For the text-containing cell, return its midpoint in [x, y] coordinate format. 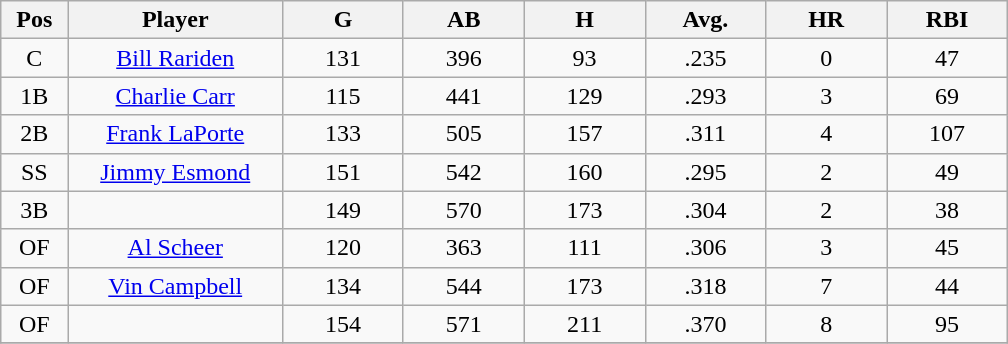
HR [826, 20]
93 [584, 58]
95 [948, 324]
Charlie Carr [176, 96]
SS [34, 172]
47 [948, 58]
160 [584, 172]
Avg. [706, 20]
C [34, 58]
0 [826, 58]
49 [948, 172]
3B [34, 210]
570 [464, 210]
Vin Campbell [176, 286]
1B [34, 96]
542 [464, 172]
211 [584, 324]
154 [344, 324]
.311 [706, 134]
44 [948, 286]
111 [584, 248]
149 [344, 210]
.306 [706, 248]
H [584, 20]
151 [344, 172]
.295 [706, 172]
G [344, 20]
129 [584, 96]
544 [464, 286]
107 [948, 134]
133 [344, 134]
134 [344, 286]
69 [948, 96]
441 [464, 96]
571 [464, 324]
.235 [706, 58]
Frank LaPorte [176, 134]
.304 [706, 210]
45 [948, 248]
115 [344, 96]
396 [464, 58]
RBI [948, 20]
Bill Rariden [176, 58]
.370 [706, 324]
8 [826, 324]
4 [826, 134]
131 [344, 58]
Player [176, 20]
505 [464, 134]
2B [34, 134]
157 [584, 134]
7 [826, 286]
120 [344, 248]
38 [948, 210]
Pos [34, 20]
Jimmy Esmond [176, 172]
363 [464, 248]
Al Scheer [176, 248]
.318 [706, 286]
.293 [706, 96]
AB [464, 20]
